Determine the [x, y] coordinate at the center of the cell enclosing the given text.  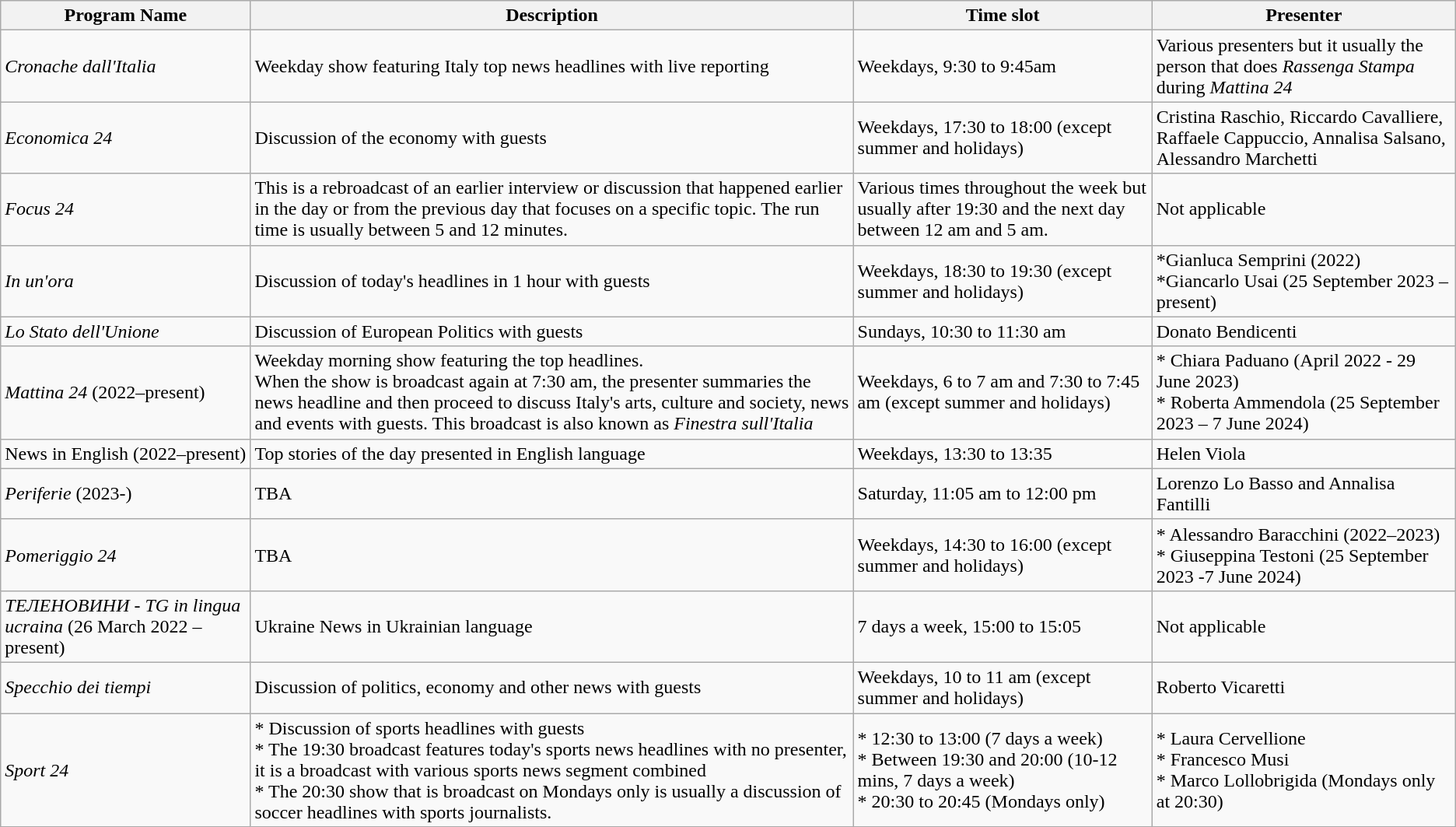
Pomeriggio 24 [126, 555]
TEЛEНOBИHИ - TG in lingua ucraina (26 March 2022 – present) [126, 626]
In un'ora [126, 281]
Weekdays, 13:30 to 13:35 [1003, 454]
7 days a week, 15:00 to 15:05 [1003, 626]
* Alessandro Baracchini (2022–2023) * Giuseppina Testoni (25 September 2023 -7 June 2024) [1304, 555]
Weekdays, 6 to 7 am and 7:30 to 7:45 am (except summer and holidays) [1003, 392]
* 12:30 to 13:00 (7 days a week)* Between 19:30 and 20:00 (10-12 mins, 7 days a week)* 20:30 to 20:45 (Mondays only) [1003, 769]
Focus 24 [126, 209]
Description [552, 16]
Specchio dei tiempi [126, 688]
Saturday, 11:05 am to 12:00 pm [1003, 493]
Discussion of today's headlines in 1 hour with guests [552, 281]
Presenter [1304, 16]
Periferie (2023-) [126, 493]
Weekdays, 9:30 to 9:45am [1003, 66]
Program Name [126, 16]
* Chiara Paduano (April 2022 - 29 June 2023) * Roberta Ammendola (25 September 2023 – 7 June 2024) [1304, 392]
Various presenters but it usually the person that does Rassenga Stampa during Mattina 24 [1304, 66]
Weekdays, 18:30 to 19:30 (except summer and holidays) [1003, 281]
News in English (2022–present) [126, 454]
Time slot [1003, 16]
Ukraine News in Ukrainian language [552, 626]
Sport 24 [126, 769]
Various times throughout the week but usually after 19:30 and the next day between 12 am and 5 am. [1003, 209]
Mattina 24 (2022–present) [126, 392]
Economica 24 [126, 138]
Lorenzo Lo Basso and Annalisa Fantilli [1304, 493]
*Gianluca Semprini (2022)*Giancarlo Usai (25 September 2023 – present) [1304, 281]
* Laura Cervellione* Francesco Musi* Marco Lollobrigida (Mondays only at 20:30) [1304, 769]
Weekdays, 10 to 11 am (except summer and holidays) [1003, 688]
Discussion of European Politics with guests [552, 331]
Roberto Vicaretti [1304, 688]
Discussion of politics, economy and other news with guests [552, 688]
Discussion of the economy with guests [552, 138]
Weekdays, 14:30 to 16:00 (except summer and holidays) [1003, 555]
Weekdays, 17:30 to 18:00 (except summer and holidays) [1003, 138]
Weekday show featuring Italy top news headlines with live reporting [552, 66]
Lo Stato dell'Unione [126, 331]
Top stories of the day presented in English language [552, 454]
Helen Viola [1304, 454]
Cristina Raschio, Riccardo Cavalliere, Raffaele Cappuccio, Annalisa Salsano, Alessandro Marchetti [1304, 138]
Cronache dall'Italia [126, 66]
Sundays, 10:30 to 11:30 am [1003, 331]
Donato Bendicenti [1304, 331]
